Locate the cell with the specified text and output its [x, y] center coordinate. 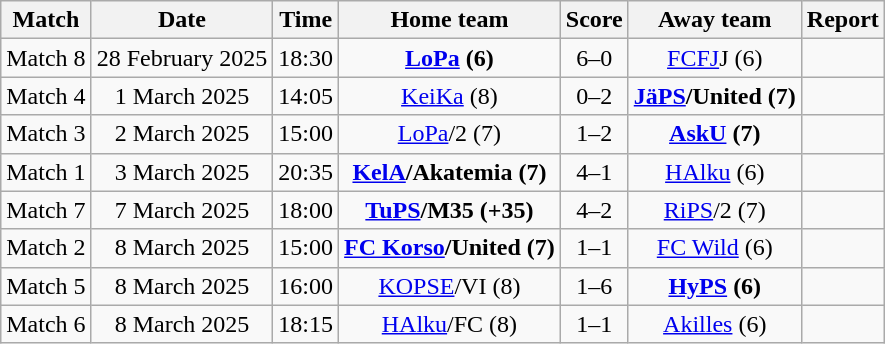
Match 3 [46, 134]
14:05 [306, 96]
28 February 2025 [182, 58]
KelA/Akatemia (7) [450, 172]
Match 2 [46, 248]
HAlku/FC (8) [450, 324]
Time [306, 20]
AskU (7) [714, 134]
Match 8 [46, 58]
4–1 [594, 172]
0–2 [594, 96]
3 March 2025 [182, 172]
Match 5 [46, 286]
FC Wild (6) [714, 248]
Date [182, 20]
RiPS/2 (7) [714, 210]
Home team [450, 20]
Match [46, 20]
18:30 [306, 58]
JäPS/United (7) [714, 96]
18:15 [306, 324]
Report [842, 20]
4–2 [594, 210]
HyPS (6) [714, 286]
1–2 [594, 134]
18:00 [306, 210]
16:00 [306, 286]
FC Korso/United (7) [450, 248]
TuPS/M35 (+35) [450, 210]
Score [594, 20]
7 March 2025 [182, 210]
Away team [714, 20]
2 March 2025 [182, 134]
20:35 [306, 172]
Match 7 [46, 210]
1 March 2025 [182, 96]
LoPa (6) [450, 58]
FCFJJ (6) [714, 58]
LoPa/2 (7) [450, 134]
Match 1 [46, 172]
Match 4 [46, 96]
KeiKa (8) [450, 96]
6–0 [594, 58]
Akilles (6) [714, 324]
1–6 [594, 286]
Match 6 [46, 324]
HAlku (6) [714, 172]
KOPSE/VI (8) [450, 286]
